Return the [x, y] coordinate for the center point of the cell that contains the specified text.  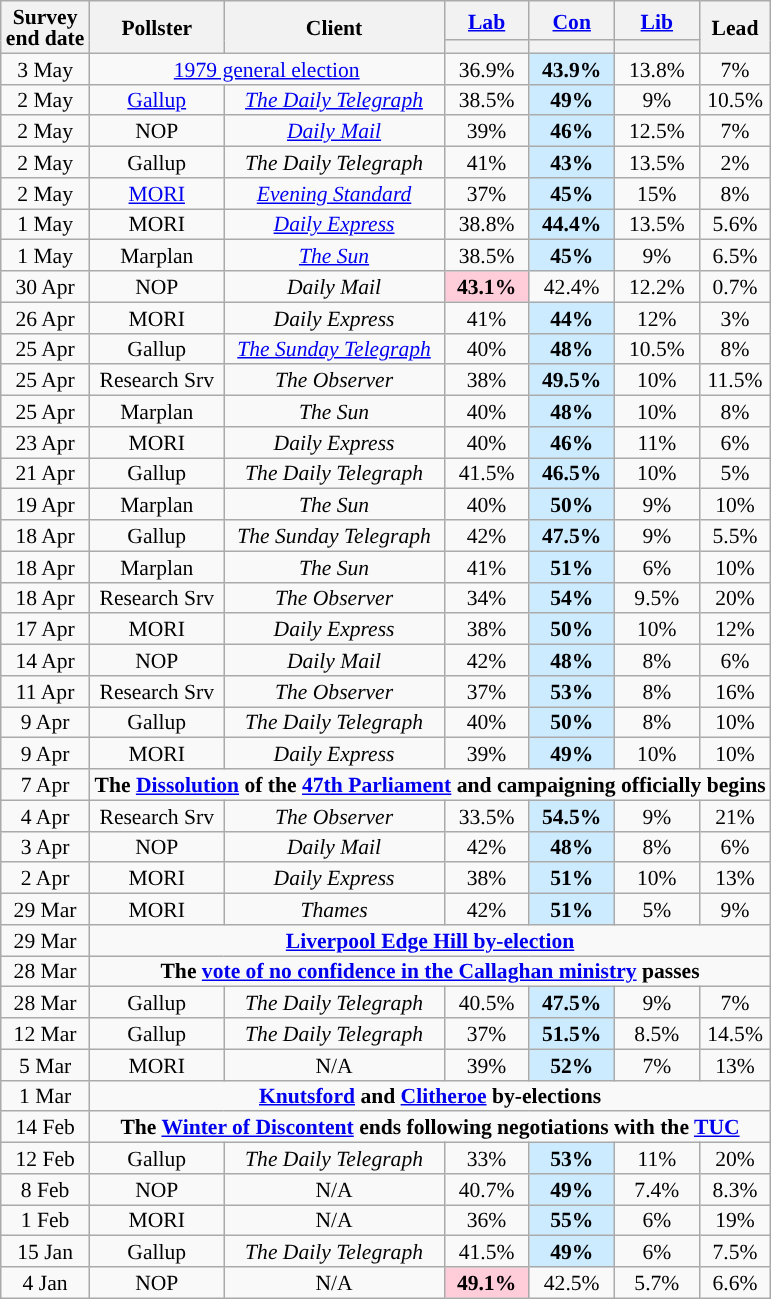
34% [486, 598]
4 Apr [46, 816]
7.4% [656, 1190]
13.8% [656, 68]
44.4% [572, 224]
8.5% [656, 1034]
42.4% [572, 286]
19 Apr [46, 504]
36% [486, 1220]
7.5% [734, 1252]
21 Apr [46, 474]
14 Feb [46, 1128]
3 May [46, 68]
Surveyend date [46, 27]
26 Apr [46, 318]
7 Apr [46, 784]
Con [572, 20]
Lib [656, 20]
15% [656, 194]
5.6% [734, 224]
1 Feb [46, 1220]
23 Apr [46, 442]
6.5% [734, 256]
6.6% [734, 1282]
The vote of no confidence in the Callaghan ministry passes [430, 972]
40.5% [486, 1002]
17 Apr [46, 630]
The Dissolution of the 47th Parliament and campaigning officially begins [430, 784]
4 Jan [46, 1282]
Pollster [156, 27]
33% [486, 1158]
14 Apr [46, 660]
9.5% [656, 598]
1979 general election [266, 68]
Lab [486, 20]
Evening Standard [334, 194]
14.5% [734, 1034]
43.1% [486, 286]
12 Feb [46, 1158]
5 Mar [46, 1064]
51.5% [572, 1034]
2% [734, 162]
5.7% [656, 1282]
21% [734, 816]
Knutsford and Clitheroe by-elections [430, 1096]
40.7% [486, 1190]
38.8% [486, 224]
Lead [734, 27]
Liverpool Edge Hill by-election [430, 940]
0.7% [734, 286]
42.5% [572, 1282]
12.2% [656, 286]
43% [572, 162]
52% [572, 1064]
11.5% [734, 380]
30 Apr [46, 286]
2 Apr [46, 878]
5.5% [734, 536]
3% [734, 318]
3 Apr [46, 846]
1 Mar [46, 1096]
46.5% [572, 474]
15 Jan [46, 1252]
55% [572, 1220]
12.5% [656, 132]
8.3% [734, 1190]
33.5% [486, 816]
19% [734, 1220]
8 Feb [46, 1190]
12 Mar [46, 1034]
36.9% [486, 68]
44% [572, 318]
54% [572, 598]
43.9% [572, 68]
Thames [334, 910]
54.5% [572, 816]
49.1% [486, 1282]
49.5% [572, 380]
11 Apr [46, 692]
The Winter of Discontent ends following negotiations with the TUC [430, 1128]
Client [334, 27]
16% [734, 692]
